Locate the cell with the specified text and output its [x, y] center coordinate. 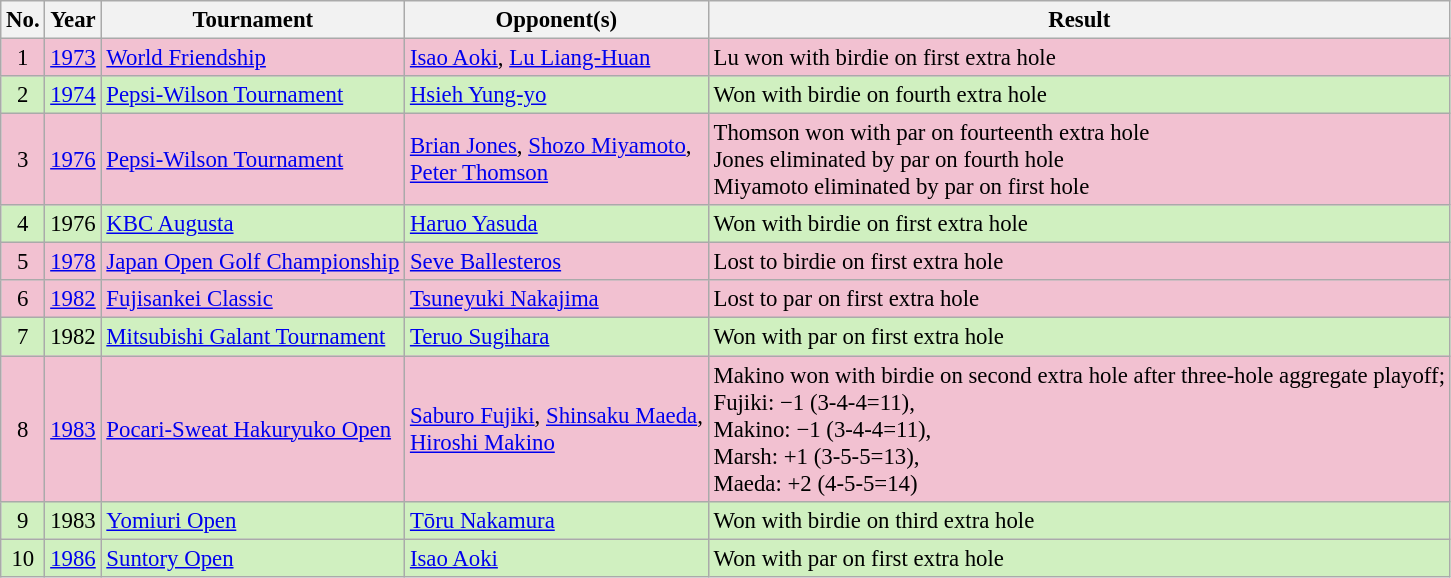
Saburo Fujiki, Shinsaku Maeda, Hiroshi Makino [557, 429]
3 [23, 160]
Pocari-Sweat Hakuryuko Open [253, 429]
7 [23, 337]
Won with birdie on first extra hole [1079, 224]
Isao Aoki [557, 558]
2 [23, 95]
Haruo Yasuda [557, 224]
Mitsubishi Galant Tournament [253, 337]
6 [23, 299]
Lost to par on first extra hole [1079, 299]
4 [23, 224]
Brian Jones, Shozo Miyamoto, Peter Thomson [557, 160]
No. [23, 20]
Suntory Open [253, 558]
Seve Ballesteros [557, 262]
Won with birdie on fourth extra hole [1079, 95]
Lu won with birdie on first extra hole [1079, 58]
Result [1079, 20]
KBC Augusta [253, 224]
Tournament [253, 20]
Hsieh Yung-yo [557, 95]
Lost to birdie on first extra hole [1079, 262]
5 [23, 262]
1986 [73, 558]
Tōru Nakamura [557, 520]
Teruo Sugihara [557, 337]
9 [23, 520]
10 [23, 558]
World Friendship [253, 58]
Year [73, 20]
8 [23, 429]
Japan Open Golf Championship [253, 262]
Opponent(s) [557, 20]
1973 [73, 58]
Yomiuri Open [253, 520]
1978 [73, 262]
1 [23, 58]
Isao Aoki, Lu Liang-Huan [557, 58]
Won with birdie on third extra hole [1079, 520]
1974 [73, 95]
Tsuneyuki Nakajima [557, 299]
Thomson won with par on fourteenth extra holeJones eliminated by par on fourth holeMiyamoto eliminated by par on first hole [1079, 160]
Fujisankei Classic [253, 299]
